For the text-containing cell, return its midpoint in [x, y] coordinate format. 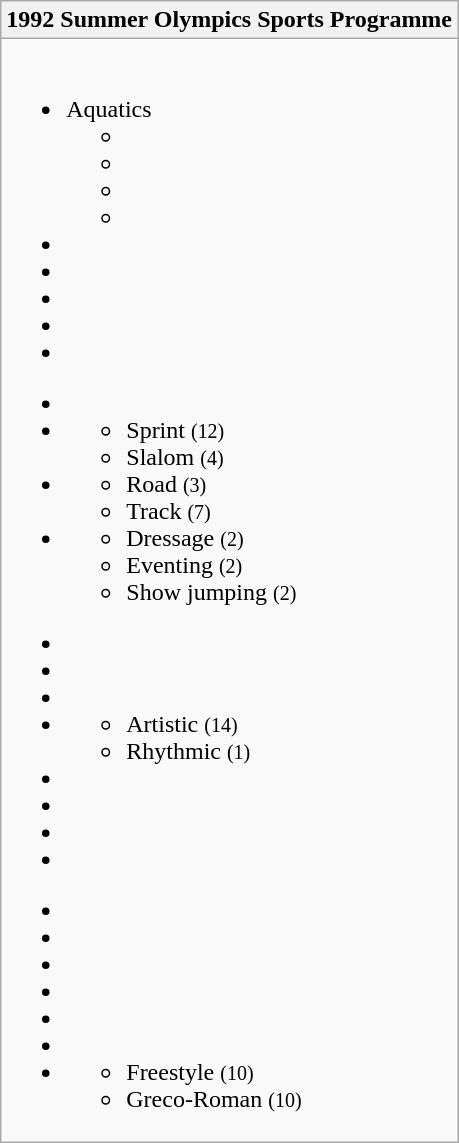
AquaticsSprint (12)Slalom (4)Road (3)Track (7)Dressage (2)Eventing (2)Show jumping (2)Artistic (14)Rhythmic (1)Freestyle (10)Greco-Roman (10) [230, 590]
1992 Summer Olympics Sports Programme [230, 20]
